Output the (X, Y) coordinate of the center of the cell containing the given text.  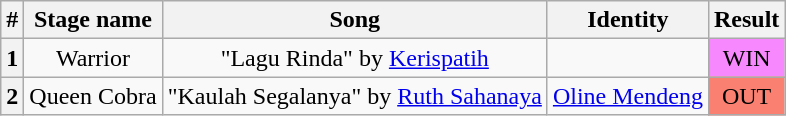
Queen Cobra (93, 96)
"Kaulah Segalanya" by Ruth Sahanaya (354, 96)
# (12, 20)
Oline Mendeng (628, 96)
Stage name (93, 20)
Warrior (93, 58)
1 (12, 58)
WIN (746, 58)
Identity (628, 20)
Song (354, 20)
"Lagu Rinda" by Kerispatih (354, 58)
OUT (746, 96)
2 (12, 96)
Result (746, 20)
